Determine the [x, y] coordinate at the center of the cell enclosing the given text.  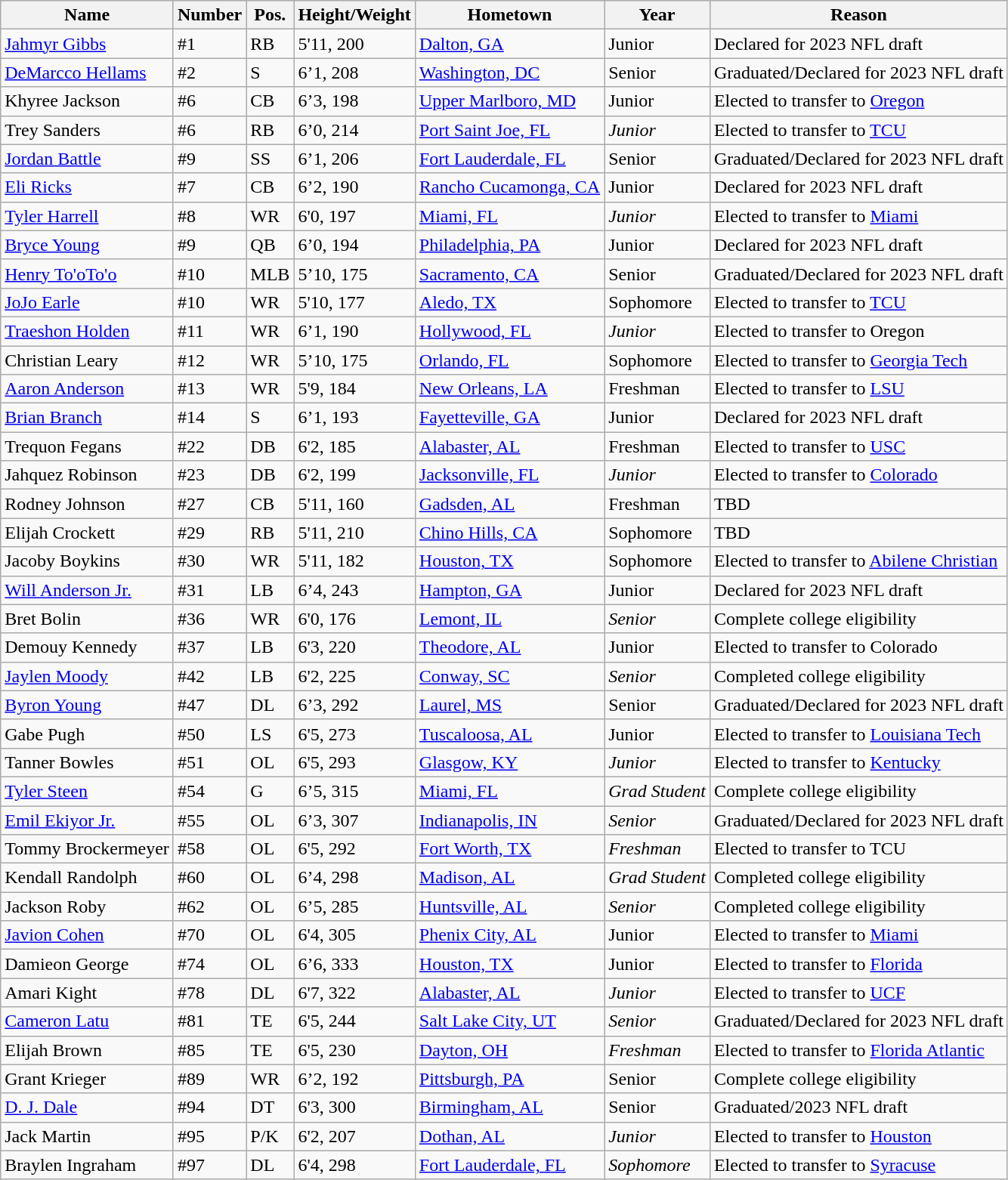
Hollywood, FL [509, 331]
Demouy Kennedy [88, 647]
6’1, 190 [354, 331]
Elected to transfer to LSU [858, 389]
G [271, 791]
Hometown [509, 15]
Lemont, IL [509, 619]
Elected to transfer to Abilene Christian [858, 561]
#12 [209, 360]
6'3, 300 [354, 1107]
Laurel, MS [509, 705]
6’3, 198 [354, 101]
Height/Weight [354, 15]
6’1, 193 [354, 418]
LS [271, 734]
6’4, 298 [354, 878]
Pittsburgh, PA [509, 1079]
JoJo Earle [88, 302]
Jackson Roby [88, 907]
#58 [209, 849]
Jaylen Moody [88, 676]
DeMarcco Hellams [88, 73]
Khyree Jackson [88, 101]
6’0, 194 [354, 245]
Rodney Johnson [88, 504]
#36 [209, 619]
Elected to transfer to UCF [858, 993]
Cameron Latu [88, 1021]
6’4, 243 [354, 590]
#22 [209, 446]
#23 [209, 475]
Rancho Cucamonga, CA [509, 187]
Jahmyr Gibbs [88, 44]
6'4, 298 [354, 1165]
#11 [209, 331]
6’6, 333 [354, 964]
SS [271, 159]
Philadelphia, PA [509, 245]
Tyler Harrell [88, 216]
Port Saint Joe, FL [509, 130]
QB [271, 245]
6’1, 208 [354, 73]
Tommy Brockermeyer [88, 849]
#42 [209, 676]
Trequon Fegans [88, 446]
Damieon George [88, 964]
Javion Cohen [88, 935]
6’5, 285 [354, 907]
Conway, SC [509, 676]
Elijah Crockett [88, 533]
Chino Hills, CA [509, 533]
6'0, 176 [354, 619]
Aaron Anderson [88, 389]
Hampton, GA [509, 590]
6’3, 307 [354, 820]
Jacksonville, FL [509, 475]
Eli Ricks [88, 187]
Gadsden, AL [509, 504]
#97 [209, 1165]
6'5, 293 [354, 762]
5'9, 184 [354, 389]
Jack Martin [88, 1136]
#8 [209, 216]
Upper Marlboro, MD [509, 101]
Jacoby Boykins [88, 561]
Elected to transfer to Syracuse [858, 1165]
Orlando, FL [509, 360]
6'2, 225 [354, 676]
5'11, 160 [354, 504]
#54 [209, 791]
Emil Ekiyor Jr. [88, 820]
Reason [858, 15]
Jordan Battle [88, 159]
5'10, 177 [354, 302]
6'5, 230 [354, 1050]
#55 [209, 820]
Brian Branch [88, 418]
#37 [209, 647]
Aledo, TX [509, 302]
Glasgow, KY [509, 762]
Kendall Randolph [88, 878]
Madison, AL [509, 878]
#2 [209, 73]
Gabe Pugh [88, 734]
Elected to transfer to Georgia Tech [858, 360]
#74 [209, 964]
6’0, 214 [354, 130]
#60 [209, 878]
Dothan, AL [509, 1136]
#47 [209, 705]
Pos. [271, 15]
Amari Kight [88, 993]
6'2, 199 [354, 475]
Fort Worth, TX [509, 849]
#51 [209, 762]
DT [271, 1107]
#95 [209, 1136]
6'0, 197 [354, 216]
Tuscaloosa, AL [509, 734]
Elected to transfer to Florida [858, 964]
Jahquez Robinson [88, 475]
#13 [209, 389]
6'2, 185 [354, 446]
Will Anderson Jr. [88, 590]
P/K [271, 1136]
#14 [209, 418]
6'5, 292 [354, 849]
Elected to transfer to Louisiana Tech [858, 734]
Henry To'oTo'o [88, 273]
6’3, 292 [354, 705]
Trey Sanders [88, 130]
Elected to transfer to USC [858, 446]
6'4, 305 [354, 935]
Salt Lake City, UT [509, 1021]
#50 [209, 734]
#81 [209, 1021]
Grant Krieger [88, 1079]
Elected to transfer to Houston [858, 1136]
#1 [209, 44]
Sacramento, CA [509, 273]
6'3, 220 [354, 647]
Theodore, AL [509, 647]
Tyler Steen [88, 791]
5'11, 210 [354, 533]
Elected to transfer to Florida Atlantic [858, 1050]
6'7, 322 [354, 993]
6'2, 207 [354, 1136]
Bret Bolin [88, 619]
#7 [209, 187]
Number [209, 15]
#30 [209, 561]
Dayton, OH [509, 1050]
Elijah Brown [88, 1050]
#70 [209, 935]
Name [88, 15]
MLB [271, 273]
Bryce Young [88, 245]
#78 [209, 993]
#31 [209, 590]
Washington, DC [509, 73]
Christian Leary [88, 360]
Fayetteville, GA [509, 418]
Dalton, GA [509, 44]
Graduated/2023 NFL draft [858, 1107]
Birmingham, AL [509, 1107]
Braylen Ingraham [88, 1165]
#27 [209, 504]
New Orleans, LA [509, 389]
6'5, 244 [354, 1021]
Huntsville, AL [509, 907]
#29 [209, 533]
Tanner Bowles [88, 762]
6’1, 206 [354, 159]
Year [657, 15]
5'11, 182 [354, 561]
6’5, 315 [354, 791]
Phenix City, AL [509, 935]
6’2, 192 [354, 1079]
6’2, 190 [354, 187]
Traeshon Holden [88, 331]
#62 [209, 907]
#85 [209, 1050]
#94 [209, 1107]
D. J. Dale [88, 1107]
6'5, 273 [354, 734]
Indianapolis, IN [509, 820]
#89 [209, 1079]
5'11, 200 [354, 44]
Elected to transfer to Kentucky [858, 762]
Byron Young [88, 705]
